Find where the given text appears and provide that cell's center as (x, y) coordinate. 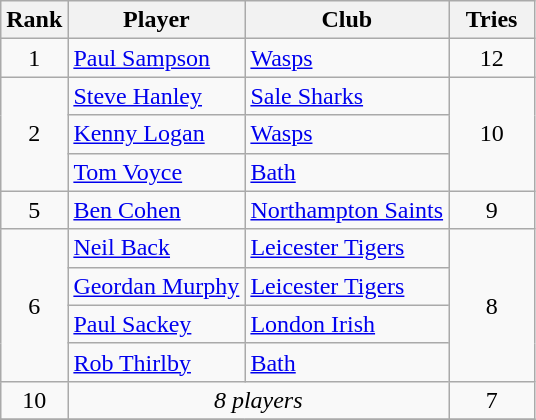
London Irish (347, 324)
Northampton Saints (347, 210)
Paul Sackey (156, 324)
9 (492, 210)
7 (492, 400)
Club (347, 20)
Neil Back (156, 248)
12 (492, 58)
Player (156, 20)
6 (34, 305)
1 (34, 58)
Tom Voyce (156, 172)
Rank (34, 20)
Steve Hanley (156, 96)
5 (34, 210)
Paul Sampson (156, 58)
Geordan Murphy (156, 286)
8 players (258, 400)
8 (492, 305)
Ben Cohen (156, 210)
Tries (492, 20)
Kenny Logan (156, 134)
Rob Thirlby (156, 362)
2 (34, 134)
Sale Sharks (347, 96)
